Return [x, y] of the center of cell containing provided text 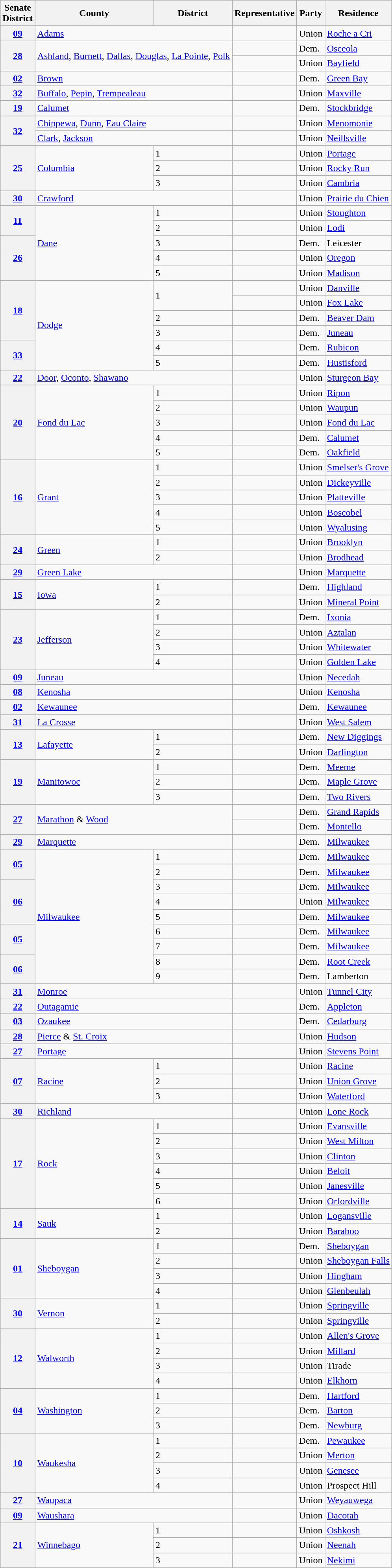
Ixonia [358, 617]
Sheboygan Falls [358, 1261]
Merton [358, 1456]
Elkhorn [358, 1380]
West Salem [358, 722]
23 [18, 639]
Maple Grove [358, 782]
Sauk [94, 1223]
26 [18, 258]
Brown [134, 78]
Oshkosh [358, 1530]
Pewaukee [358, 1441]
Smelser's Grove [358, 468]
Hingham [358, 1276]
Necedah [358, 677]
10 [18, 1463]
Orfordville [358, 1201]
Marathon & Wood [134, 819]
Monroe [134, 991]
24 [18, 550]
13 [18, 744]
Neillsville [358, 138]
9 [193, 977]
Baraboo [358, 1231]
Fox Lake [358, 303]
Washington [94, 1411]
Prospect Hill [358, 1485]
Stoughton [358, 213]
Green [94, 550]
Union Grove [358, 1081]
Appleton [358, 1006]
Manitowoc [94, 782]
Beloit [358, 1171]
Montello [358, 827]
Lone Rock [358, 1111]
Outagamie [134, 1006]
Lodi [358, 228]
Root Creek [358, 962]
Leicester [358, 243]
Allen's Grove [358, 1336]
La Crosse [134, 722]
20 [18, 422]
Menomonie [358, 123]
Adams [134, 33]
West Milton [358, 1141]
Clark, Jackson [134, 138]
03 [18, 1021]
Glenbeulah [358, 1291]
Jefferson [94, 639]
Whitewater [358, 647]
Brooklyn [358, 542]
Golden Lake [358, 662]
Rocky Run [358, 168]
Vernon [94, 1313]
Dickeyville [358, 483]
Dodge [94, 325]
Bayfield [358, 63]
Danville [358, 288]
Oakfield [358, 453]
Weyauwega [358, 1500]
Waterford [358, 1096]
Grand Rapids [358, 812]
County [94, 13]
12 [18, 1358]
Columbia [94, 168]
Green Bay [358, 78]
Tirade [358, 1365]
Buffalo, Pepin, Trempealeau [134, 93]
Waupaca [134, 1500]
Winnebago [94, 1545]
Walworth [94, 1358]
Platteville [358, 497]
Waukesha [94, 1463]
04 [18, 1411]
33 [18, 355]
Mineral Point [358, 602]
Maxville [358, 93]
25 [18, 168]
7 [193, 947]
District [193, 13]
Pierce & St. Croix [134, 1036]
Meeme [358, 767]
Grant [94, 497]
Nekimi [358, 1560]
Cambria [358, 183]
Stevens Point [358, 1051]
Hudson [358, 1036]
Lamberton [358, 977]
Beaver Dam [358, 318]
Dacotah [358, 1515]
Green Lake [134, 572]
Boscobel [358, 512]
Chippewa, Dunn, Eau Claire [134, 123]
Iowa [94, 595]
Dane [94, 243]
Rock [94, 1163]
Lafayette [94, 744]
Waushara [134, 1515]
Oregon [358, 258]
14 [18, 1223]
Wyalusing [358, 527]
SenateDistrict [18, 13]
Door, Oconto, Shawano [134, 378]
Sturgeon Bay [358, 378]
New Diggings [358, 737]
Evansville [358, 1126]
21 [18, 1545]
01 [18, 1268]
Representative [264, 13]
Crawford [134, 198]
Ozaukee [134, 1021]
Hustisford [358, 363]
Prairie du Chien [358, 198]
Richland [134, 1111]
Party [311, 13]
Madison [358, 273]
18 [18, 310]
16 [18, 497]
07 [18, 1081]
Neenah [358, 1545]
Rubicon [358, 348]
Janesville [358, 1186]
Highland [358, 587]
17 [18, 1163]
Cedarburg [358, 1021]
Genesee [358, 1470]
Barton [358, 1411]
Darlington [358, 752]
Brodhead [358, 557]
Stockbridge [358, 108]
Ashland, Burnett, Dallas, Douglas, La Pointe, Polk [134, 56]
Ripon [358, 392]
Residence [358, 13]
Hartford [358, 1396]
Two Rivers [358, 797]
Roche a Cri [358, 33]
Millard [358, 1351]
08 [18, 692]
11 [18, 221]
Tunnel City [358, 991]
Newburg [358, 1426]
15 [18, 595]
Clinton [358, 1156]
Logansville [358, 1216]
Waupun [358, 407]
8 [193, 962]
Osceola [358, 48]
Aztalan [358, 632]
